Determine the [X, Y] coordinate at the center of the cell enclosing the given text.  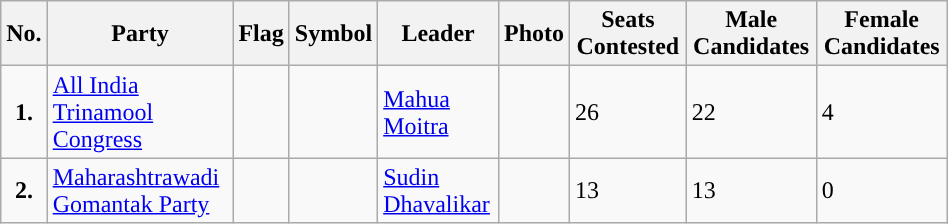
Flag [261, 34]
Male Candidates [751, 34]
Mahua Moitra [438, 112]
0 [882, 190]
Seats Contested [628, 34]
Female Candidates [882, 34]
Party [140, 34]
All India Trinamool Congress [140, 112]
22 [751, 112]
4 [882, 112]
Symbol [333, 34]
1. [24, 112]
26 [628, 112]
Leader [438, 34]
Maharashtrawadi Gomantak Party [140, 190]
Sudin Dhavalikar [438, 190]
Photo [534, 34]
2. [24, 190]
No. [24, 34]
